Return the [X, Y] coordinate for the center point of the cell that contains the specified text.  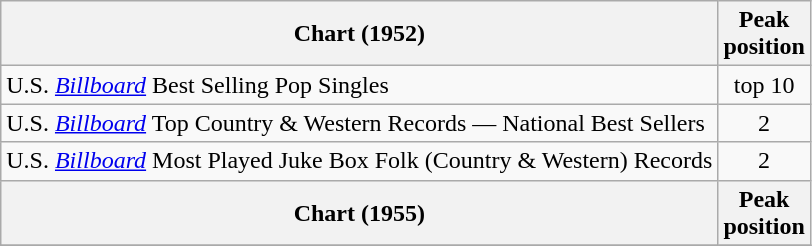
U.S. Billboard Best Selling Pop Singles [360, 85]
Chart (1955) [360, 212]
Chart (1952) [360, 34]
U.S. Billboard Most Played Juke Box Folk (Country & Western) Records [360, 161]
U.S. Billboard Top Country & Western Records — National Best Sellers [360, 123]
top 10 [764, 85]
